Find where the given text appears and provide that cell's center as [X, Y] coordinate. 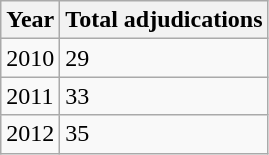
29 [164, 58]
33 [164, 96]
35 [164, 134]
Total adjudications [164, 20]
2011 [30, 96]
Year [30, 20]
2012 [30, 134]
2010 [30, 58]
